Detect which cell encompasses the target text, then output its [x, y] center coordinate. 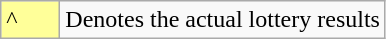
^ [30, 20]
Denotes the actual lottery results [223, 20]
